Identify which cell holds the provided text, then report its [X, Y] central coordinate. 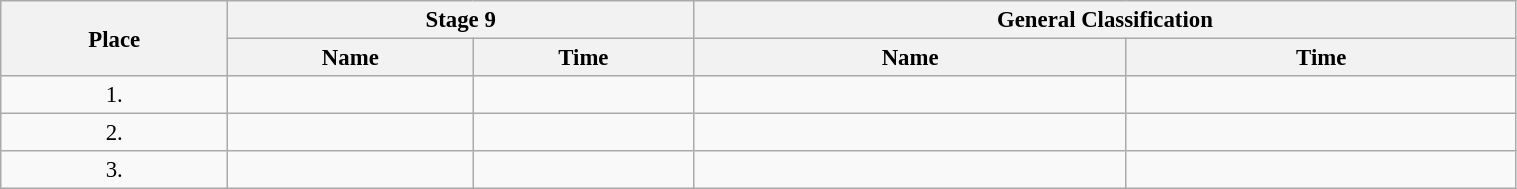
Stage 9 [461, 20]
2. [114, 133]
Place [114, 38]
General Classification [1105, 20]
3. [114, 170]
1. [114, 95]
